For the text-containing cell, return its midpoint in [x, y] coordinate format. 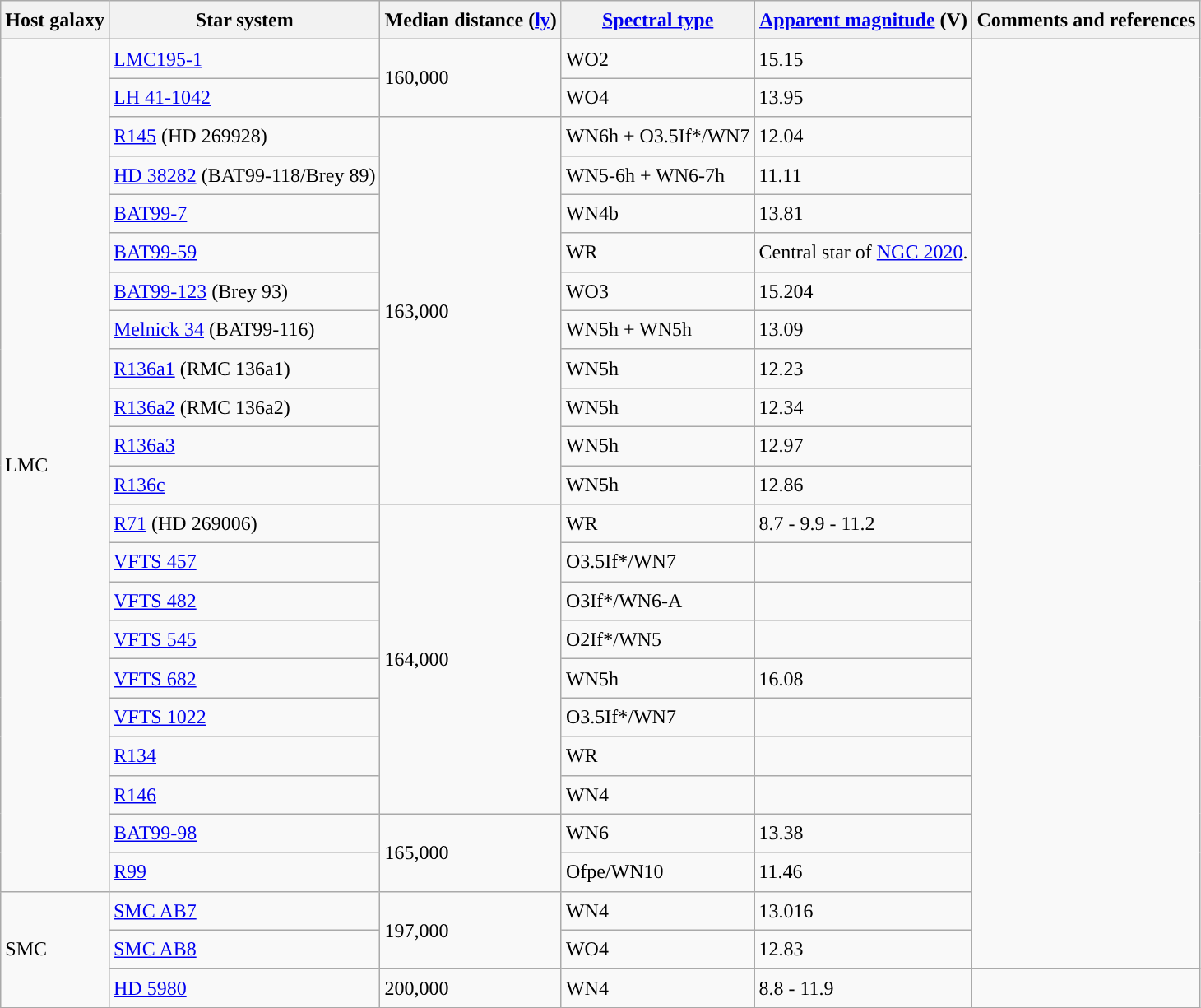
WO2 [658, 59]
VFTS 682 [243, 678]
WN6 [658, 833]
12.23 [864, 369]
HD 5980 [243, 987]
VFTS 457 [243, 563]
O2If*/WN5 [658, 640]
163,000 [471, 311]
Apparent magnitude (V) [864, 20]
Star system [243, 20]
SMC [55, 950]
165,000 [471, 852]
O3If*/WN6-A [658, 601]
12.34 [864, 406]
200,000 [471, 987]
Melnick 34 (BAT99-116) [243, 329]
Central star of NGC 2020. [864, 252]
WN5h + WN5h [658, 329]
SMC AB8 [243, 950]
R145 (HD 269928) [243, 137]
SMC AB7 [243, 910]
LMC [55, 466]
VFTS 482 [243, 601]
LH 41-1042 [243, 97]
HD 38282 (BAT99-118/Brey 89) [243, 174]
LMC195-1 [243, 59]
12.04 [864, 137]
VFTS 1022 [243, 718]
11.46 [864, 872]
160,000 [471, 78]
13.016 [864, 910]
WN6h + O3.5If*/WN7 [658, 137]
Spectral type [658, 20]
R99 [243, 872]
WO3 [658, 291]
R136a2 (RMC 136a2) [243, 406]
WN4b [658, 214]
8.8 - 11.9 [864, 987]
R136a3 [243, 446]
Median distance (ly) [471, 20]
12.83 [864, 950]
13.81 [864, 214]
BAT99-123 (Brey 93) [243, 291]
13.09 [864, 329]
WN5-6h + WN6-7h [658, 174]
R71 (HD 269006) [243, 523]
12.97 [864, 446]
197,000 [471, 930]
11.11 [864, 174]
164,000 [471, 659]
13.95 [864, 97]
15.15 [864, 59]
BAT99-59 [243, 252]
15.204 [864, 291]
Host galaxy [55, 20]
13.38 [864, 833]
Ofpe/WN10 [658, 872]
BAT99-98 [243, 833]
R136c [243, 485]
12.86 [864, 485]
16.08 [864, 678]
8.7 - 9.9 - 11.2 [864, 523]
R136a1 (RMC 136a1) [243, 369]
BAT99-7 [243, 214]
Comments and references [1086, 20]
VFTS 545 [243, 640]
R146 [243, 795]
R134 [243, 755]
